Scan for the cell matching the given text and deliver its (X, Y) coordinate at center. 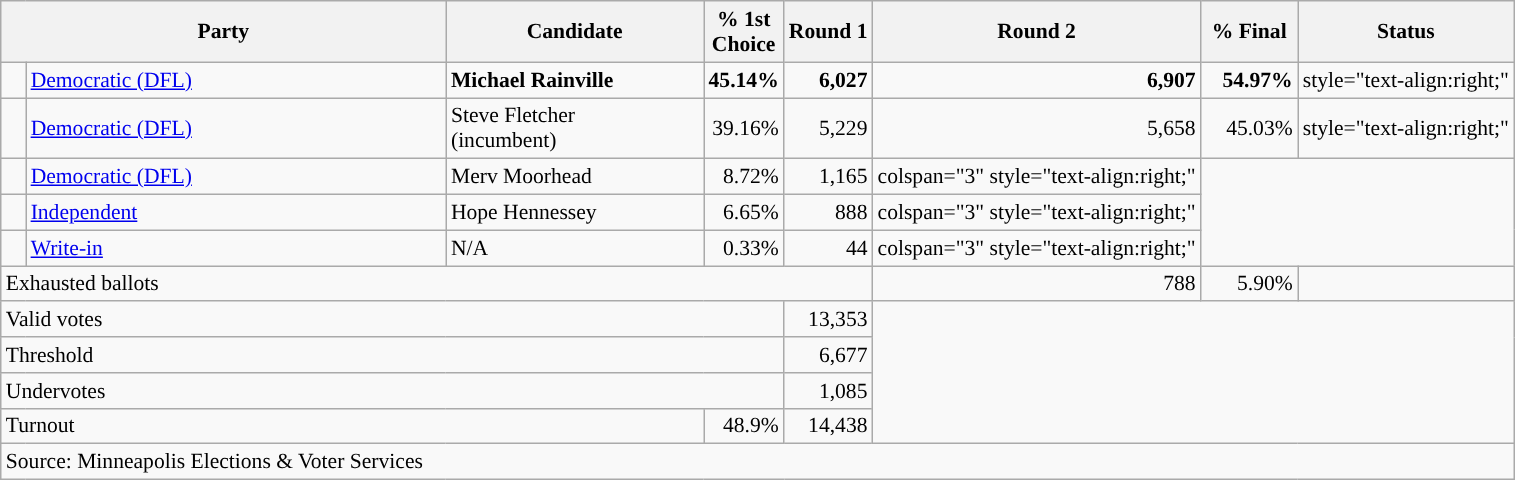
6,907 (1037, 80)
6.65% (744, 213)
5.90% (1250, 284)
Threshold (392, 355)
N/A (575, 248)
Independent (236, 213)
Candidate (575, 32)
Write-in (236, 248)
888 (828, 213)
Round 1 (828, 32)
6,677 (828, 355)
Hope Hennessey (575, 213)
1,085 (828, 391)
Turnout (352, 426)
Exhausted ballots (437, 284)
Valid votes (392, 320)
6,027 (828, 80)
8.72% (744, 177)
5,658 (1037, 128)
Round 2 (1037, 32)
% Final (1250, 32)
48.9% (744, 426)
Party (224, 32)
44 (828, 248)
Undervotes (392, 391)
5,229 (828, 128)
14,438 (828, 426)
Steve Fletcher (incumbent) (575, 128)
% 1stChoice (744, 32)
0.33% (744, 248)
45.14% (744, 80)
Merv Moorhead (575, 177)
Michael Rainville (575, 80)
788 (1037, 284)
Source: Minneapolis Elections & Voter Services (758, 462)
54.97% (1250, 80)
1,165 (828, 177)
Status (1406, 32)
45.03% (1250, 128)
13,353 (828, 320)
39.16% (744, 128)
